Locate the cell with the specified text and output its [X, Y] center coordinate. 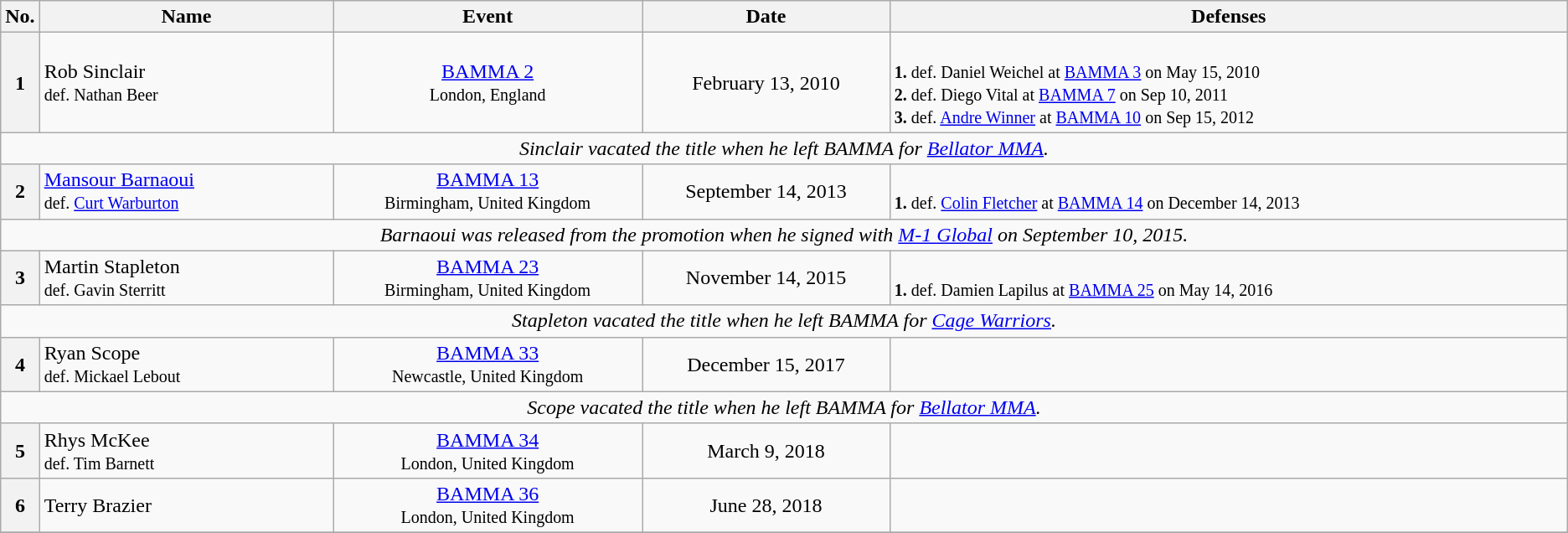
Ryan Scopedef. Mickael Lebout [186, 364]
BAMMA 33Newcastle, United Kingdom [487, 364]
Terry Brazier [186, 505]
June 28, 2018 [766, 505]
Date [766, 17]
1. def. Daniel Weichel at BAMMA 3 on May 15, 2010 2. def. Diego Vital at BAMMA 7 on Sep 10, 2011 3. def. Andre Winner at BAMMA 10 on Sep 15, 2012 [1228, 82]
2 [20, 191]
Defenses [1228, 17]
Barnaoui was released from the promotion when he signed with M-1 Global on September 10, 2015. [784, 235]
6 [20, 505]
November 14, 2015 [766, 278]
Sinclair vacated the title when he left BAMMA for Bellator MMA. [784, 148]
February 13, 2010 [766, 82]
3 [20, 278]
December 15, 2017 [766, 364]
BAMMA 2London, England [487, 82]
Name [186, 17]
Event [487, 17]
1. def. Colin Fletcher at BAMMA 14 on December 14, 2013 [1228, 191]
BAMMA 13Birmingham, United Kingdom [487, 191]
September 14, 2013 [766, 191]
BAMMA 23Birmingham, United Kingdom [487, 278]
Martin Stapletondef. Gavin Sterritt [186, 278]
BAMMA 34London, United Kingdom [487, 451]
5 [20, 451]
1. def. Damien Lapilus at BAMMA 25 on May 14, 2016 [1228, 278]
BAMMA 36London, United Kingdom [487, 505]
Scope vacated the title when he left BAMMA for Bellator MMA. [784, 407]
1 [20, 82]
Rob Sinclairdef. Nathan Beer [186, 82]
March 9, 2018 [766, 451]
4 [20, 364]
Stapleton vacated the title when he left BAMMA for Cage Warriors. [784, 321]
Rhys McKeedef. Tim Barnett [186, 451]
Mansour Barnaouidef. Curt Warburton [186, 191]
No. [20, 17]
